Provide the (X, Y) coordinate of the cell's center where the given text is located.  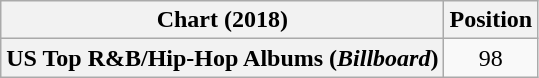
US Top R&B/Hip-Hop Albums (Billboard) (222, 58)
Position (491, 20)
98 (491, 58)
Chart (2018) (222, 20)
